From the cell containing the given text, extract its center point as [X, Y] coordinate. 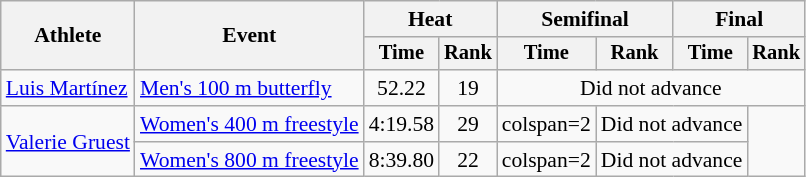
29 [468, 124]
19 [468, 88]
Athlete [68, 36]
Women's 400 m freestyle [250, 124]
Valerie Gruest [68, 142]
Luis Martínez [68, 88]
Final [739, 19]
52.22 [402, 88]
Men's 100 m butterfly [250, 88]
Semifinal [586, 19]
Heat [430, 19]
4:19.58 [402, 124]
Event [250, 36]
colspan=2 [546, 124]
